Scan for the cell matching the given text and deliver its (x, y) coordinate at center. 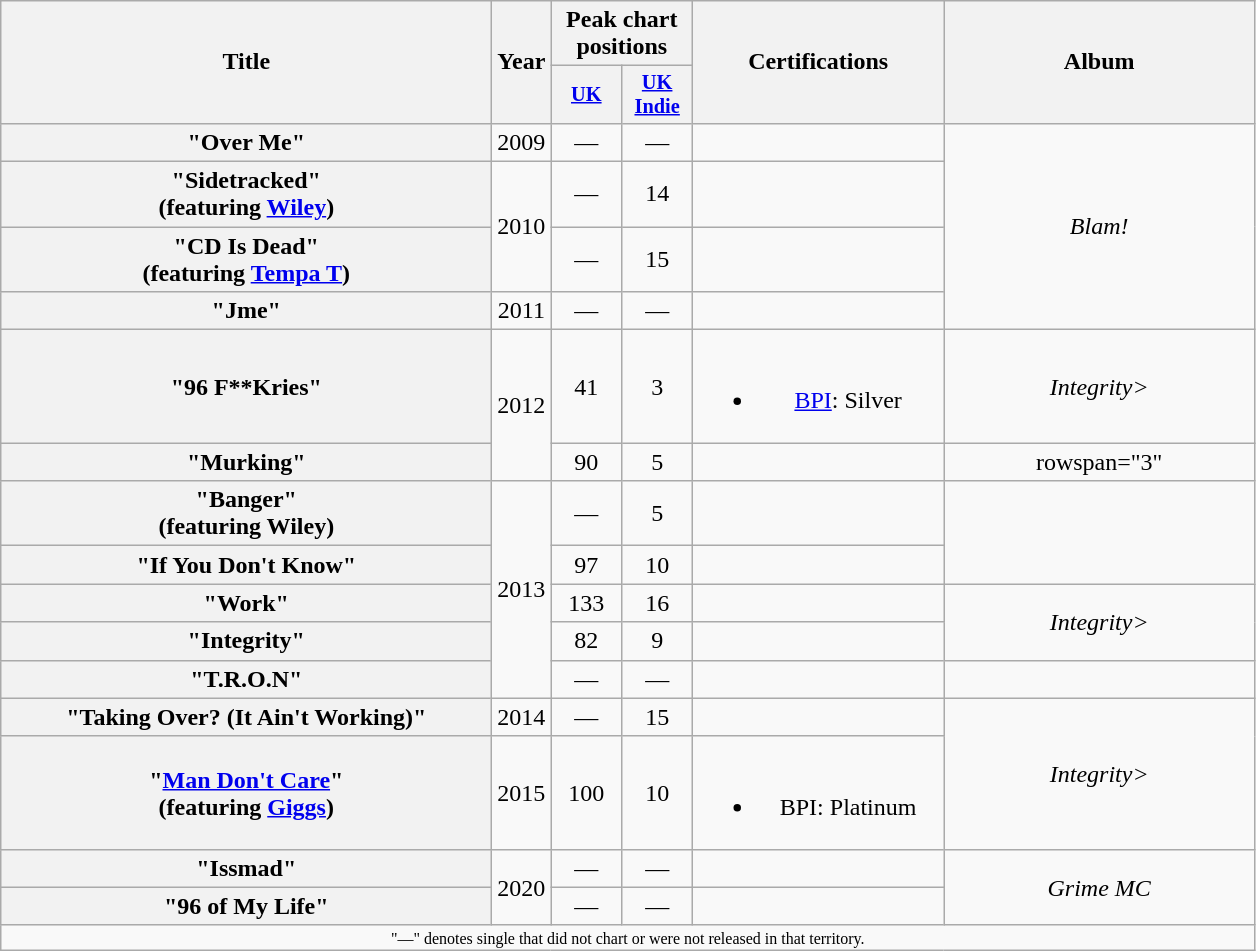
2020 (522, 887)
BPI: Platinum (818, 792)
133 (586, 603)
"CD Is Dead"(featuring Tempa T) (246, 260)
16 (658, 603)
"Jme" (246, 311)
2010 (522, 227)
UK (586, 95)
Title (246, 62)
"Sidetracked"(featuring Wiley) (246, 194)
"Integrity" (246, 641)
"Taking Over? (It Ain't Working)" (246, 717)
14 (658, 194)
"T.R.O.N" (246, 679)
"Work" (246, 603)
41 (586, 386)
"Murking" (246, 462)
90 (586, 462)
Blam! (1100, 226)
BPI: Silver (818, 386)
2011 (522, 311)
Year (522, 62)
Certifications (818, 62)
"96 of My Life" (246, 906)
"Man Don't Care"(featuring Giggs) (246, 792)
"If You Don't Know" (246, 565)
97 (586, 565)
82 (586, 641)
2013 (522, 590)
"Over Me" (246, 142)
"Issmad" (246, 868)
2012 (522, 406)
rowspan="3" (1100, 462)
UKIndie (658, 95)
2009 (522, 142)
"—" denotes single that did not chart or were not released in that territory. (628, 937)
Grime MC (1100, 887)
"Banger"(featuring Wiley) (246, 514)
Album (1100, 62)
2015 (522, 792)
3 (658, 386)
100 (586, 792)
2014 (522, 717)
Peak chart positions (622, 34)
"96 F**Kries" (246, 386)
9 (658, 641)
